Determine the [x, y] coordinate at the center of the cell enclosing the given text.  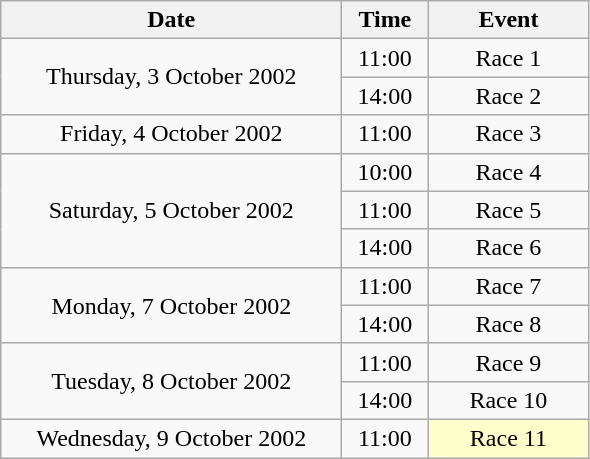
Wednesday, 9 October 2002 [172, 438]
10:00 [385, 172]
Time [385, 20]
Race 11 [508, 438]
Race 4 [508, 172]
Event [508, 20]
Race 9 [508, 362]
Monday, 7 October 2002 [172, 305]
Race 3 [508, 134]
Race 5 [508, 210]
Thursday, 3 October 2002 [172, 77]
Race 1 [508, 58]
Saturday, 5 October 2002 [172, 210]
Race 10 [508, 400]
Race 2 [508, 96]
Race 8 [508, 324]
Friday, 4 October 2002 [172, 134]
Tuesday, 8 October 2002 [172, 381]
Race 7 [508, 286]
Date [172, 20]
Race 6 [508, 248]
